Return [x, y] of the center of cell containing provided text 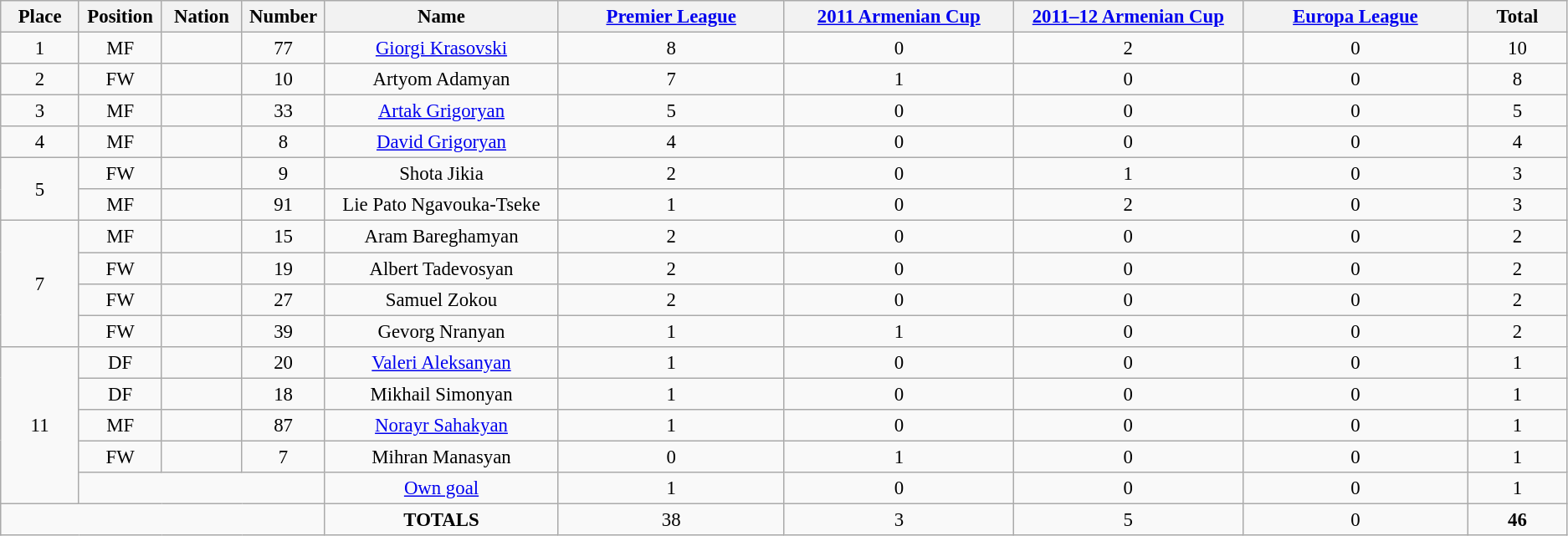
Samuel Zokou [442, 299]
38 [671, 519]
15 [283, 237]
Albert Tadevosyan [442, 268]
Mihran Manasyan [442, 457]
87 [283, 426]
77 [283, 48]
2011–12 Armenian Cup [1128, 17]
Europa League [1355, 17]
18 [283, 394]
27 [283, 299]
91 [283, 205]
David Grigoryan [442, 142]
33 [283, 111]
39 [283, 331]
Position [120, 17]
Shota Jikia [442, 174]
11 [40, 425]
20 [283, 362]
Gevorg Nranyan [442, 331]
Premier League [671, 17]
19 [283, 268]
Own goal [442, 488]
Nation [202, 17]
Artak Grigoryan [442, 111]
Place [40, 17]
2011 Armenian Cup [899, 17]
46 [1518, 519]
Artyom Adamyan [442, 79]
Number [283, 17]
Mikhail Simonyan [442, 394]
Aram Bareghamyan [442, 237]
Norayr Sahakyan [442, 426]
Total [1518, 17]
TOTALS [442, 519]
Lie Pato Ngavouka-Tseke [442, 205]
Valeri Aleksanyan [442, 362]
9 [283, 174]
Name [442, 17]
Giorgi Krasovski [442, 48]
